Determine the [x, y] coordinate at the center of the cell enclosing the given text.  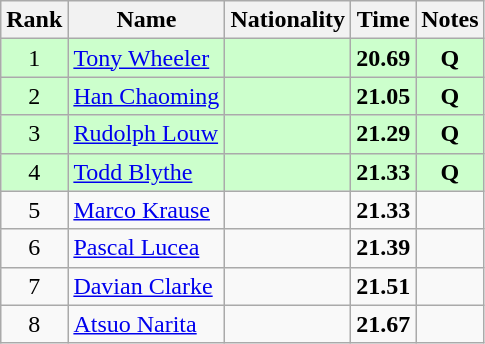
2 [34, 96]
Davian Clarke [146, 286]
Todd Blythe [146, 172]
6 [34, 248]
Han Chaoming [146, 96]
Atsuo Narita [146, 324]
21.39 [384, 248]
Pascal Lucea [146, 248]
Nationality [288, 20]
4 [34, 172]
5 [34, 210]
Tony Wheeler [146, 58]
21.29 [384, 134]
Time [384, 20]
7 [34, 286]
1 [34, 58]
20.69 [384, 58]
21.05 [384, 96]
3 [34, 134]
21.67 [384, 324]
8 [34, 324]
Name [146, 20]
Notes [450, 20]
Rank [34, 20]
21.51 [384, 286]
Marco Krause [146, 210]
Rudolph Louw [146, 134]
